Find where the given text appears and provide that cell's center as (x, y) coordinate. 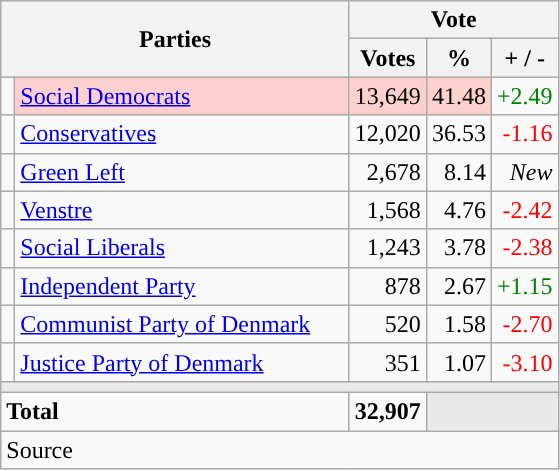
13,649 (388, 96)
-2.38 (524, 248)
1,243 (388, 248)
Communist Party of Denmark (182, 324)
1.07 (458, 362)
Total (176, 411)
8.14 (458, 172)
+2.49 (524, 96)
36.53 (458, 134)
-1.16 (524, 134)
1.58 (458, 324)
Social Liberals (182, 248)
32,907 (388, 411)
Justice Party of Denmark (182, 362)
Vote (454, 20)
2,678 (388, 172)
12,020 (388, 134)
1,568 (388, 210)
41.48 (458, 96)
4.76 (458, 210)
Parties (176, 39)
-2.42 (524, 210)
New (524, 172)
+1.15 (524, 286)
Conservatives (182, 134)
-3.10 (524, 362)
Social Democrats (182, 96)
3.78 (458, 248)
Independent Party (182, 286)
520 (388, 324)
Venstre (182, 210)
351 (388, 362)
Source (280, 449)
% (458, 58)
Votes (388, 58)
-2.70 (524, 324)
878 (388, 286)
2.67 (458, 286)
Green Left (182, 172)
+ / - (524, 58)
